Identify which cell holds the provided text, then report its (x, y) central coordinate. 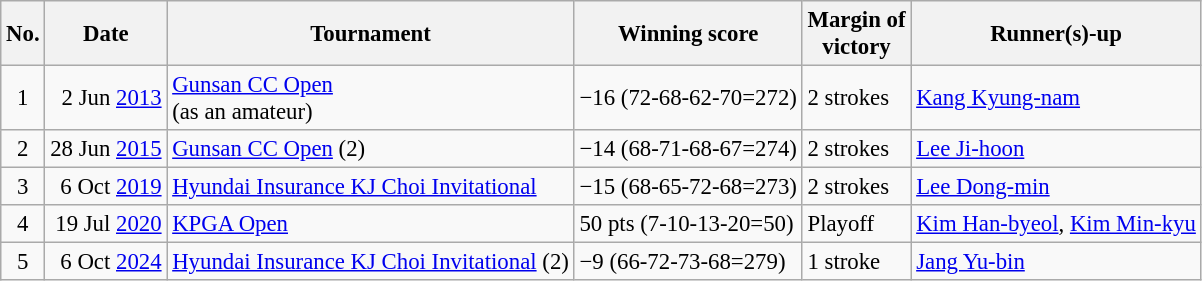
Lee Ji-hoon (1056, 149)
Gunsan CC Open (2) (370, 149)
−9 (66-72-73-68=279) (688, 262)
−15 (68-65-72-68=273) (688, 187)
6 Oct 2019 (106, 187)
Hyundai Insurance KJ Choi Invitational (370, 187)
Date (106, 34)
Gunsan CC Open(as an amateur) (370, 98)
No. (23, 34)
4 (23, 224)
1 (23, 98)
Margin ofvictory (856, 34)
6 Oct 2024 (106, 262)
1 stroke (856, 262)
19 Jul 2020 (106, 224)
50 pts (7-10-13-20=50) (688, 224)
5 (23, 262)
Winning score (688, 34)
−16 (72-68-62-70=272) (688, 98)
Kang Kyung-nam (1056, 98)
Playoff (856, 224)
Hyundai Insurance KJ Choi Invitational (2) (370, 262)
28 Jun 2015 (106, 149)
Tournament (370, 34)
Lee Dong-min (1056, 187)
2 Jun 2013 (106, 98)
KPGA Open (370, 224)
2 (23, 149)
Kim Han-byeol, Kim Min-kyu (1056, 224)
−14 (68-71-68-67=274) (688, 149)
Jang Yu-bin (1056, 262)
3 (23, 187)
Runner(s)-up (1056, 34)
